For the text-containing cell, return its midpoint in [x, y] coordinate format. 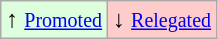
↓ Relegated [162, 20]
↑ Promoted [54, 20]
